Provide the (X, Y) coordinate of the cell's center where the given text is located.  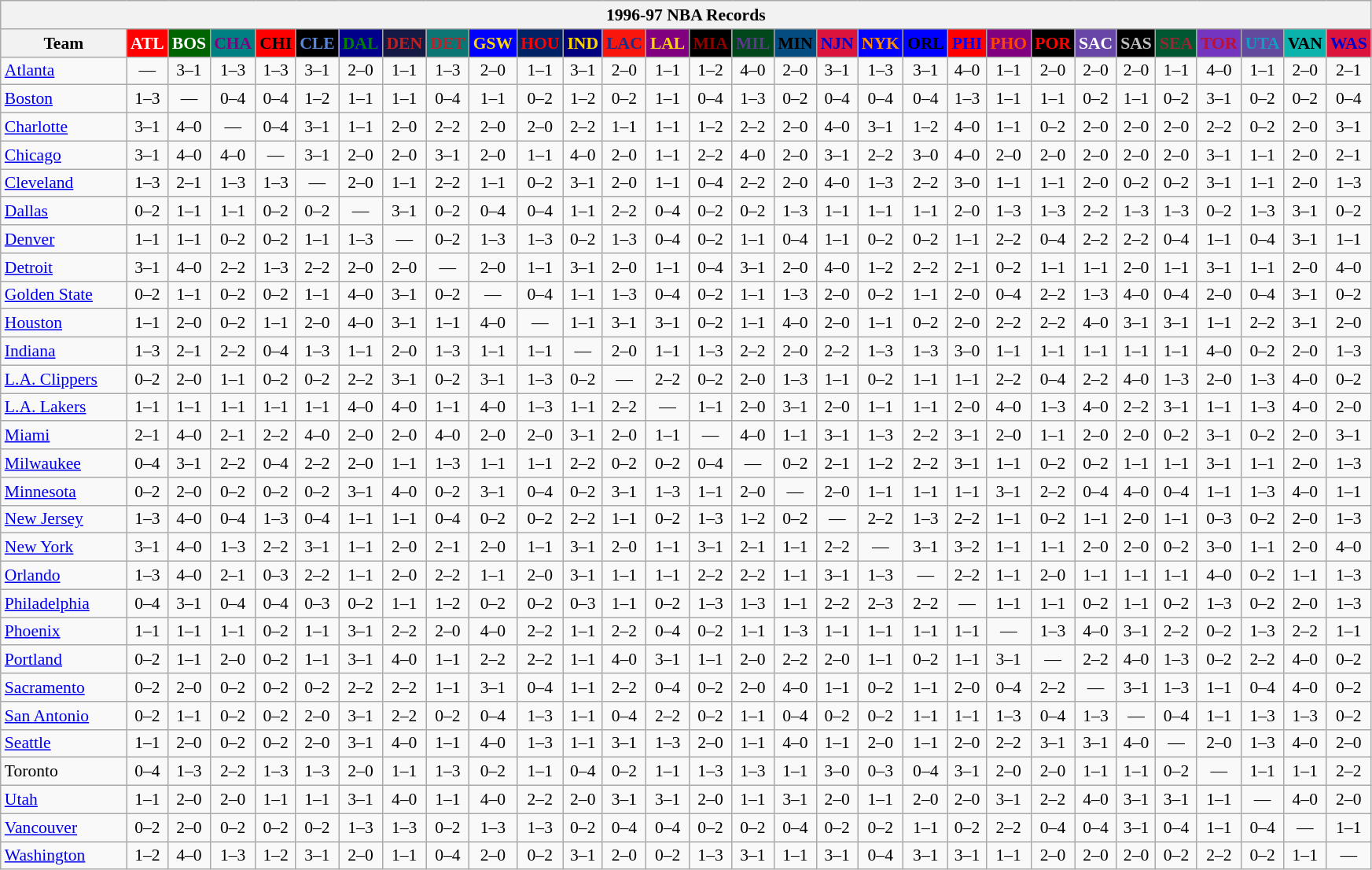
IND (583, 43)
NYK (881, 43)
Indiana (64, 352)
San Antonio (64, 716)
PHO (1008, 43)
TOR (1219, 43)
Washington (64, 856)
CLE (318, 43)
Detroit (64, 267)
WAS (1349, 43)
Charlotte (64, 127)
Chicago (64, 155)
New Jersey (64, 519)
SAS (1136, 43)
L.A. Lakers (64, 407)
NJN (837, 43)
ATL (148, 43)
CHA (233, 43)
MIA (710, 43)
Dallas (64, 212)
Phoenix (64, 632)
Atlanta (64, 71)
Philadelphia (64, 603)
SAC (1096, 43)
LAC (624, 43)
VAN (1305, 43)
Seattle (64, 743)
DAL (361, 43)
Miami (64, 436)
CHI (275, 43)
Denver (64, 239)
Milwaukee (64, 463)
3–2 (967, 547)
POR (1053, 43)
Portland (64, 660)
ORL (926, 43)
Minnesota (64, 492)
2–3 (881, 603)
Toronto (64, 772)
Cleveland (64, 183)
Utah (64, 800)
Sacramento (64, 688)
New York (64, 547)
Orlando (64, 576)
Houston (64, 323)
MIN (795, 43)
Team (64, 43)
HOU (539, 43)
DEN (404, 43)
1996-97 NBA Records (686, 15)
DET (448, 43)
MIL (753, 43)
L.A. Clippers (64, 379)
Boston (64, 99)
LAL (668, 43)
SEA (1176, 43)
PHI (967, 43)
GSW (494, 43)
UTA (1263, 43)
BOS (189, 43)
Vancouver (64, 828)
Golden State (64, 295)
